Return [x, y] of the center of cell containing provided text 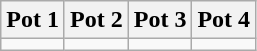
Pot 4 [224, 20]
Pot 1 [33, 20]
Pot 2 [96, 20]
Pot 3 [160, 20]
